From the cell containing the given text, extract its center point as (X, Y) coordinate. 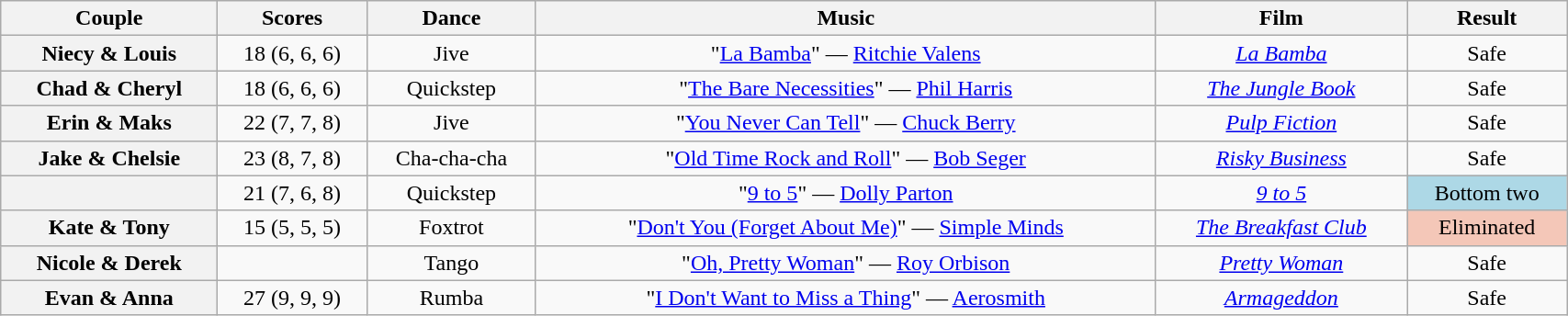
27 (9, 9, 9) (292, 298)
9 to 5 (1281, 193)
Couple (109, 18)
23 (8, 7, 8) (292, 158)
Dance (451, 18)
The Breakfast Club (1281, 228)
"9 to 5" — Dolly Parton (845, 193)
La Bamba (1281, 53)
Chad & Cheryl (109, 88)
Music (845, 18)
Pretty Woman (1281, 263)
15 (5, 5, 5) (292, 228)
Pulp Fiction (1281, 123)
Risky Business (1281, 158)
"Don't You (Forget About Me)" — Simple Minds (845, 228)
Scores (292, 18)
"The Bare Necessities" — Phil Harris (845, 88)
22 (7, 7, 8) (292, 123)
Foxtrot (451, 228)
21 (7, 6, 8) (292, 193)
Bottom two (1487, 193)
Niecy & Louis (109, 53)
Rumba (451, 298)
"La Bamba" — Ritchie Valens (845, 53)
Nicole & Derek (109, 263)
"Old Time Rock and Roll" — Bob Seger (845, 158)
"You Never Can Tell" — Chuck Berry (845, 123)
Kate & Tony (109, 228)
"Oh, Pretty Woman" — Roy Orbison (845, 263)
Jake & Chelsie (109, 158)
Evan & Anna (109, 298)
The Jungle Book (1281, 88)
Erin & Maks (109, 123)
Cha-cha-cha (451, 158)
Result (1487, 18)
Armageddon (1281, 298)
"I Don't Want to Miss a Thing" — Aerosmith (845, 298)
Film (1281, 18)
Eliminated (1487, 228)
Tango (451, 263)
